Output the [x, y] coordinate of the center of the cell containing the given text.  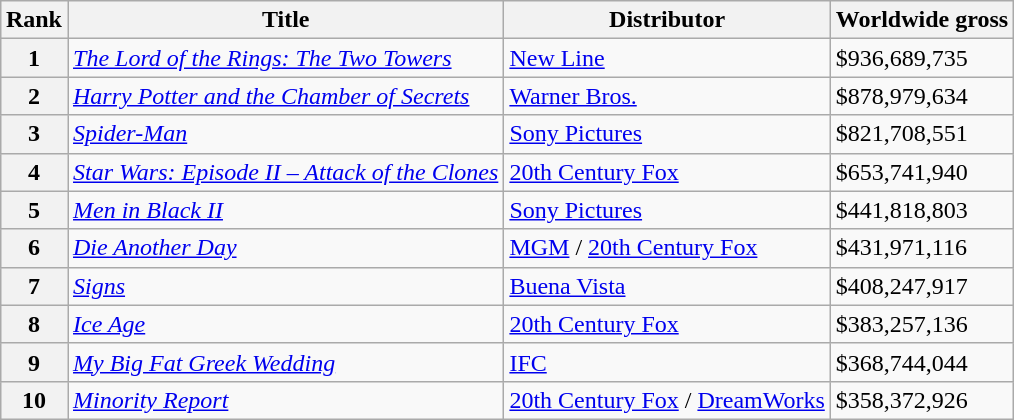
$383,257,136 [922, 324]
4 [34, 172]
10 [34, 400]
$408,247,917 [922, 286]
Die Another Day [286, 248]
Rank [34, 20]
Buena Vista [667, 286]
6 [34, 248]
Distributor [667, 20]
Harry Potter and the Chamber of Secrets [286, 96]
$936,689,735 [922, 58]
$358,372,926 [922, 400]
$653,741,940 [922, 172]
1 [34, 58]
My Big Fat Greek Wedding [286, 362]
9 [34, 362]
5 [34, 210]
$441,818,803 [922, 210]
$368,744,044 [922, 362]
Star Wars: Episode II – Attack of the Clones [286, 172]
Ice Age [286, 324]
8 [34, 324]
Men in Black II [286, 210]
Title [286, 20]
Minority Report [286, 400]
The Lord of the Rings: The Two Towers [286, 58]
Signs [286, 286]
$821,708,551 [922, 134]
Spider-Man [286, 134]
20th Century Fox / DreamWorks [667, 400]
Warner Bros. [667, 96]
$878,979,634 [922, 96]
MGM / 20th Century Fox [667, 248]
Worldwide gross [922, 20]
7 [34, 286]
New Line [667, 58]
$431,971,116 [922, 248]
2 [34, 96]
IFC [667, 362]
3 [34, 134]
